Detect which cell encompasses the target text, then output its (X, Y) center coordinate. 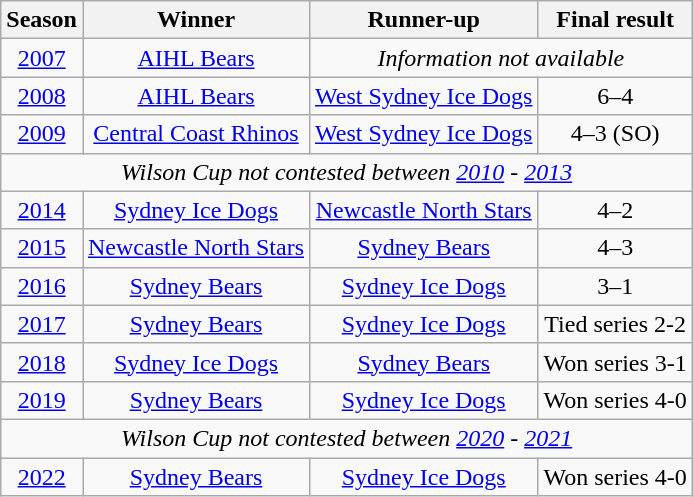
Season (42, 20)
4–3 (615, 248)
2014 (42, 210)
Won series 3-1 (615, 362)
6–4 (615, 96)
2019 (42, 400)
Central Coast Rhinos (196, 134)
2017 (42, 324)
Winner (196, 20)
3–1 (615, 286)
2008 (42, 96)
Final result (615, 20)
2022 (42, 477)
Wilson Cup not contested between 2020 - 2021 (347, 438)
2007 (42, 58)
4–3 (SO) (615, 134)
Information not available (502, 58)
4–2 (615, 210)
2016 (42, 286)
Wilson Cup not contested between 2010 - 2013 (347, 172)
2018 (42, 362)
Runner-up (424, 20)
Tied series 2-2 (615, 324)
2015 (42, 248)
2009 (42, 134)
